Find where the given text appears and provide that cell's center as [X, Y] coordinate. 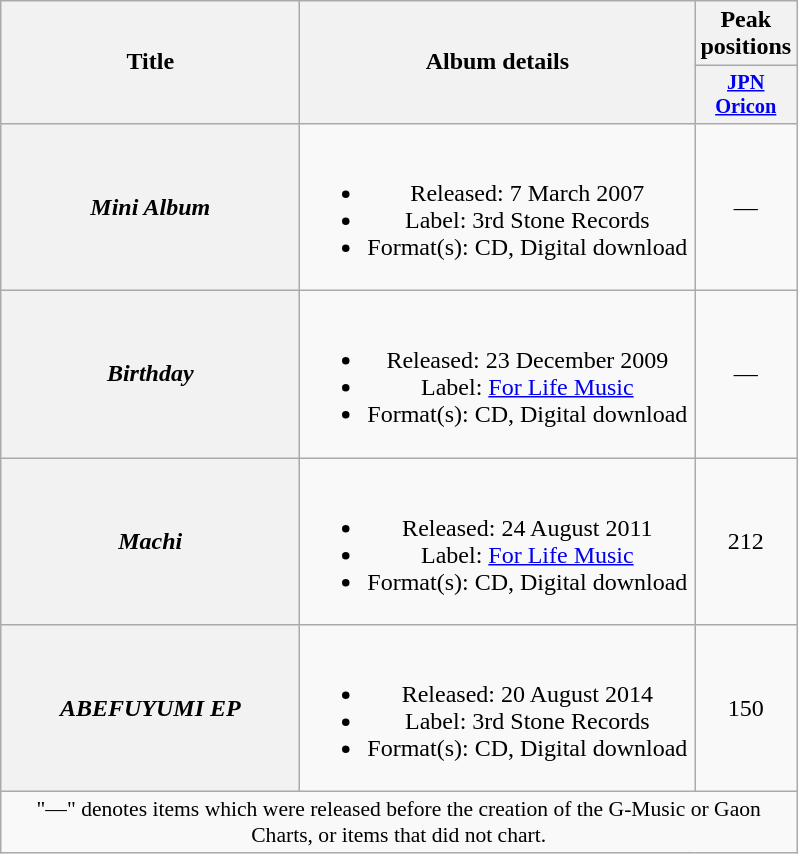
"—" denotes items which were released before the creation of the G-Music or Gaon Charts, or items that did not chart. [399, 822]
Released: 7 March 2007Label: 3rd Stone RecordsFormat(s): CD, Digital download [498, 206]
Released: 23 December 2009Label: For Life MusicFormat(s): CD, Digital download [498, 374]
Released: 24 August 2011Label: For Life MusicFormat(s): CD, Digital download [498, 542]
Album details [498, 62]
Birthday [150, 374]
Peak positions [746, 34]
Mini Album [150, 206]
JPNOricon [746, 95]
Released: 20 August 2014Label: 3rd Stone RecordsFormat(s): CD, Digital download [498, 708]
Title [150, 62]
ABEFUYUMI EP [150, 708]
150 [746, 708]
Machi [150, 542]
212 [746, 542]
